Search for the cell housing the specified text and yield its (X, Y) center coordinate. 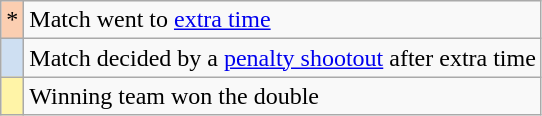
Match decided by a penalty shootout after extra time (283, 58)
Match went to extra time (283, 20)
Winning team won the double (283, 96)
* (12, 20)
